Identify which cell holds the provided text, then report its (x, y) central coordinate. 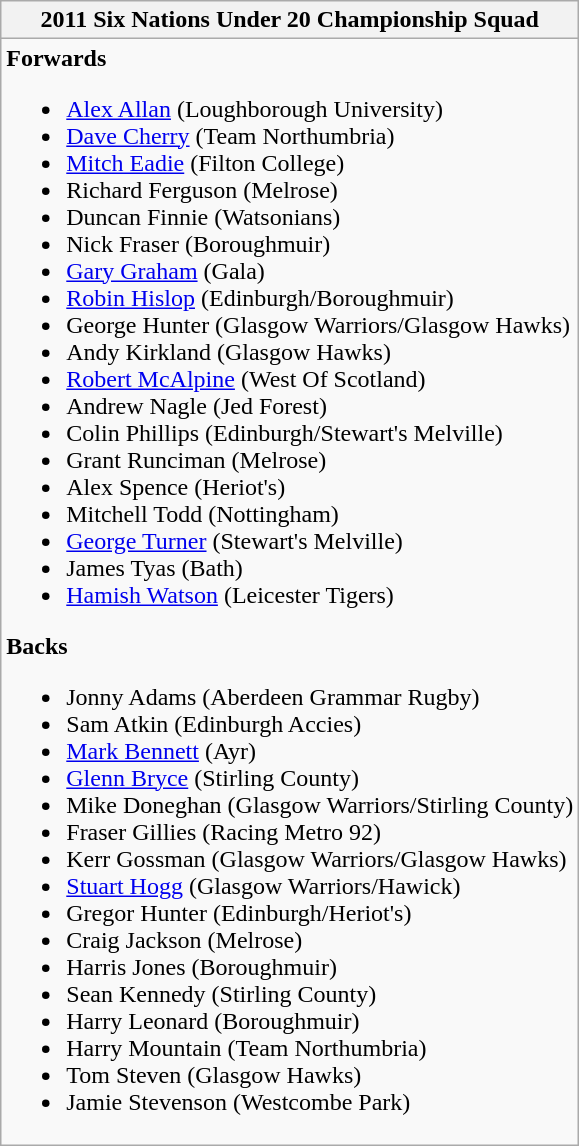
2011 Six Nations Under 20 Championship Squad (290, 20)
